Extract the (X, Y) coordinate from the center of the cell holding the provided text.  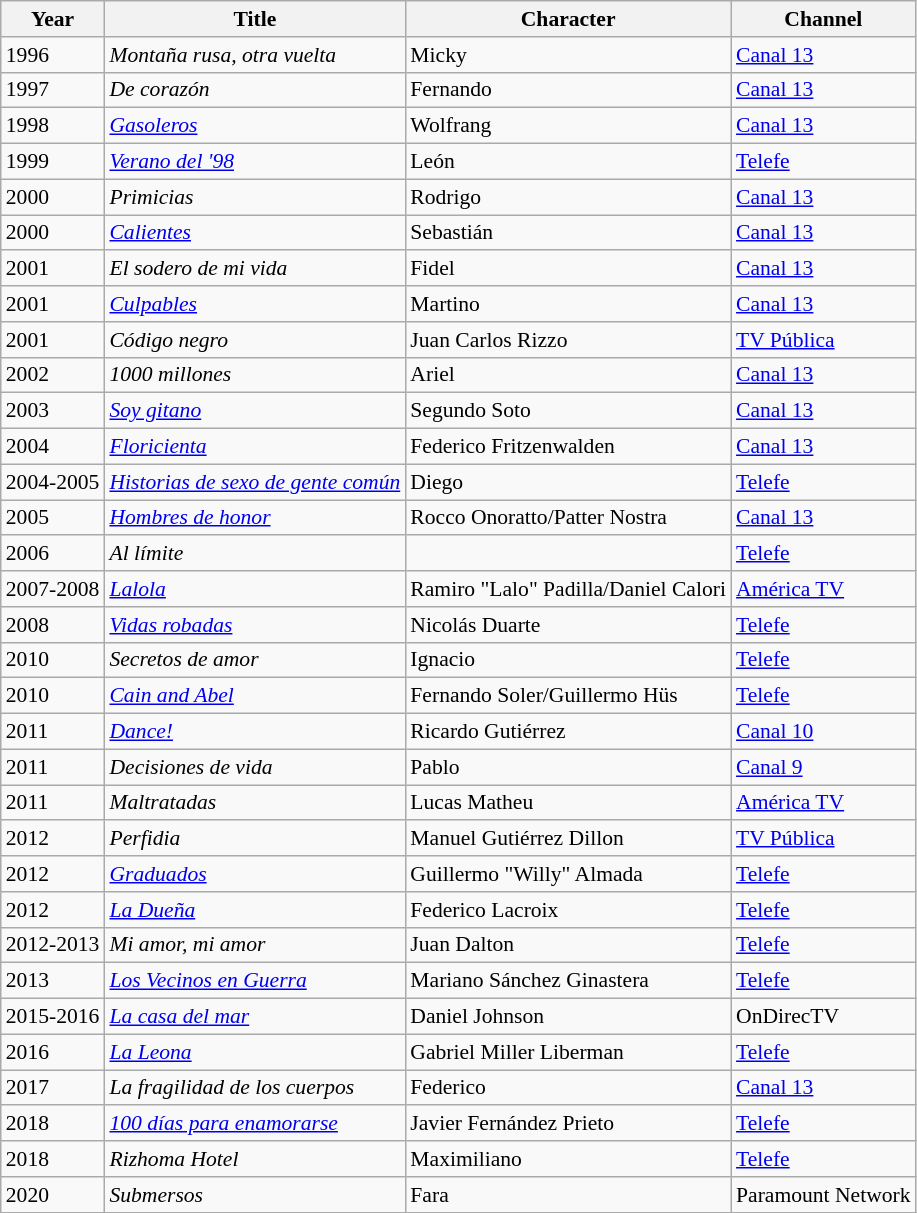
Character (568, 19)
2008 (53, 625)
Submersos (254, 1195)
2020 (53, 1195)
2006 (53, 554)
Gabriel Miller Liberman (568, 1052)
Daniel Johnson (568, 1017)
Canal 10 (824, 732)
2005 (53, 518)
Channel (824, 19)
Al límite (254, 554)
Guillermo "Willy" Almada (568, 874)
Código negro (254, 340)
Los Vecinos en Guerra (254, 981)
1998 (53, 126)
1999 (53, 162)
Mariano Sánchez Ginastera (568, 981)
2012-2013 (53, 945)
Calientes (254, 233)
Montaña rusa, otra vuelta (254, 55)
La Leona (254, 1052)
100 días para enamorarse (254, 1124)
La fragilidad de los cuerpos (254, 1088)
Secretos de amor (254, 660)
Diego (568, 482)
Rizhoma Hotel (254, 1159)
Year (53, 19)
Gasoleros (254, 126)
1000 millones (254, 375)
Ramiro "Lalo" Padilla/Daniel Calori (568, 589)
Pablo (568, 767)
2015-2016 (53, 1017)
Federico (568, 1088)
2003 (53, 411)
Hombres de honor (254, 518)
La casa del mar (254, 1017)
Federico Fritzenwalden (568, 447)
Dance! (254, 732)
Sebastián (568, 233)
Soy gitano (254, 411)
Ricardo Gutiérrez (568, 732)
Canal 9 (824, 767)
2007-2008 (53, 589)
Martino (568, 304)
Verano del '98 (254, 162)
Paramount Network (824, 1195)
Title (254, 19)
Mi amor, mi amor (254, 945)
Floricienta (254, 447)
Wolfrang (568, 126)
2013 (53, 981)
Perfidia (254, 839)
2004 (53, 447)
Maltratadas (254, 803)
Fara (568, 1195)
Micky (568, 55)
Cain and Abel (254, 696)
2016 (53, 1052)
Historias de sexo de gente común (254, 482)
Lalola (254, 589)
Ariel (568, 375)
1997 (53, 90)
Vidas robadas (254, 625)
Manuel Gutiérrez Dillon (568, 839)
Rocco Onoratto/Patter Nostra (568, 518)
De corazón (254, 90)
Federico Lacroix (568, 910)
Lucas Matheu (568, 803)
Decisiones de vida (254, 767)
Segundo Soto (568, 411)
Fernando Soler/Guillermo Hüs (568, 696)
1996 (53, 55)
Fernando (568, 90)
Primicias (254, 197)
OnDirecTV (824, 1017)
Rodrigo (568, 197)
Juan Dalton (568, 945)
2004-2005 (53, 482)
El sodero de mi vida (254, 269)
Graduados (254, 874)
2017 (53, 1088)
Nicolás Duarte (568, 625)
Juan Carlos Rizzo (568, 340)
León (568, 162)
Ignacio (568, 660)
Javier Fernández Prieto (568, 1124)
La Dueña (254, 910)
Maximiliano (568, 1159)
Fidel (568, 269)
Culpables (254, 304)
2002 (53, 375)
